Determine the [x, y] coordinate at the center of the cell enclosing the given text.  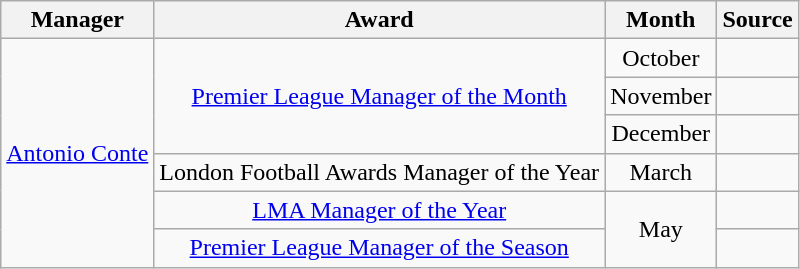
May [661, 229]
Source [758, 20]
Antonio Conte [78, 153]
November [661, 96]
Manager [78, 20]
Month [661, 20]
Premier League Manager of the Month [380, 96]
Award [380, 20]
LMA Manager of the Year [380, 210]
December [661, 134]
Premier League Manager of the Season [380, 248]
London Football Awards Manager of the Year [380, 172]
October [661, 58]
March [661, 172]
